Determine the [x, y] coordinate at the center of the cell enclosing the given text.  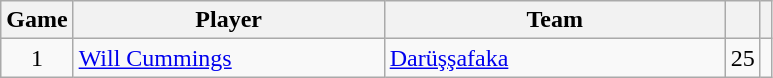
Team [554, 20]
25 [742, 58]
Will Cummings [228, 58]
Darüşşafaka [554, 58]
Game [37, 20]
1 [37, 58]
Player [228, 20]
